Find where the given text appears and provide that cell's center as (x, y) coordinate. 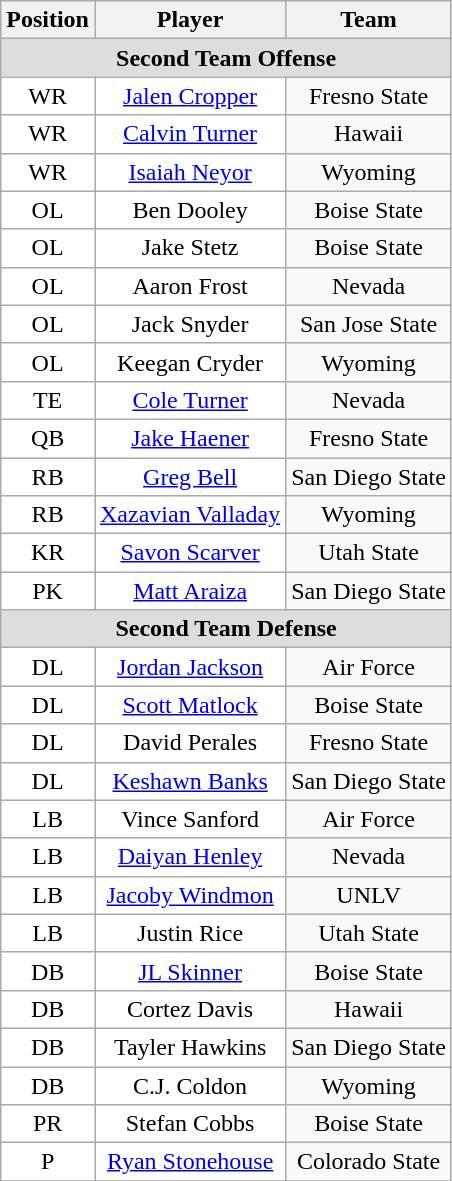
PK (48, 591)
Daiyan Henley (190, 857)
Stefan Cobbs (190, 1124)
Jake Stetz (190, 248)
Savon Scarver (190, 553)
Jacoby Windmon (190, 895)
Colorado State (369, 1162)
Ryan Stonehouse (190, 1162)
TE (48, 400)
Calvin Turner (190, 134)
Player (190, 20)
KR (48, 553)
PR (48, 1124)
C.J. Coldon (190, 1085)
Second Team Offense (226, 58)
Jalen Cropper (190, 96)
Xazavian Valladay (190, 515)
Jordan Jackson (190, 667)
Keshawn Banks (190, 781)
Position (48, 20)
P (48, 1162)
Vince Sanford (190, 819)
Isaiah Neyor (190, 172)
Team (369, 20)
JL Skinner (190, 971)
UNLV (369, 895)
QB (48, 438)
David Perales (190, 743)
Greg Bell (190, 477)
San Jose State (369, 324)
Cole Turner (190, 400)
Keegan Cryder (190, 362)
Ben Dooley (190, 210)
Tayler Hawkins (190, 1047)
Matt Araiza (190, 591)
Jack Snyder (190, 324)
Scott Matlock (190, 705)
Second Team Defense (226, 629)
Justin Rice (190, 933)
Cortez Davis (190, 1009)
Aaron Frost (190, 286)
Jake Haener (190, 438)
